Locate the cell with the specified text and output its [x, y] center coordinate. 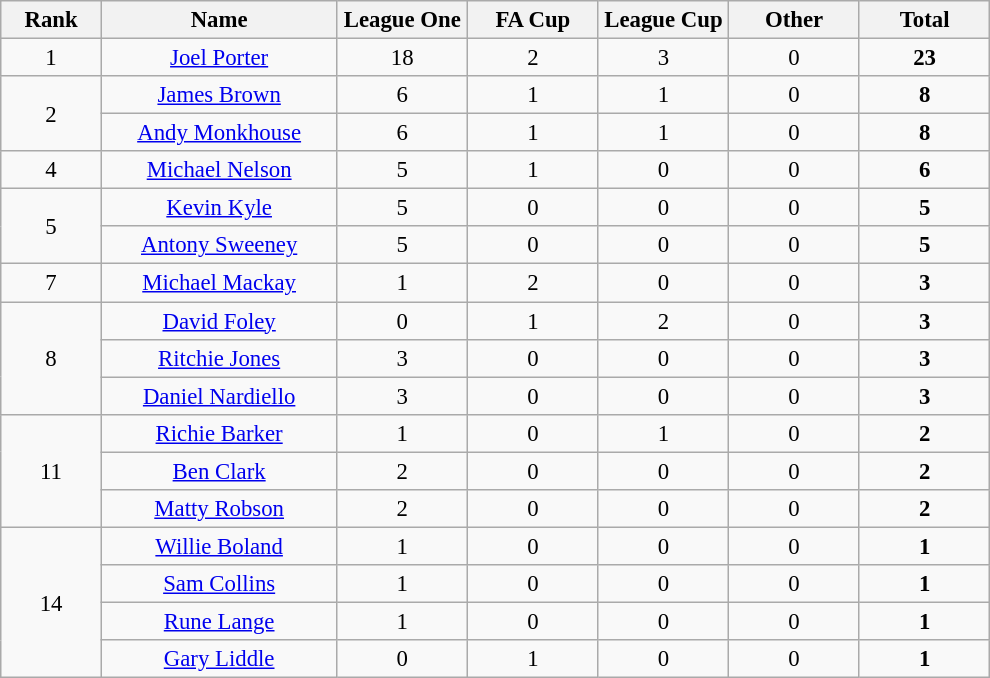
Rune Lange [219, 621]
Joel Porter [219, 58]
Willie Boland [219, 546]
David Foley [219, 321]
Gary Liddle [219, 659]
18 [402, 58]
Name [219, 20]
Michael Nelson [219, 170]
FA Cup [534, 20]
4 [52, 170]
Antony Sweeney [219, 245]
11 [52, 470]
James Brown [219, 95]
League Cup [664, 20]
Rank [52, 20]
Other [794, 20]
14 [52, 602]
23 [924, 58]
League One [402, 20]
Richie Barker [219, 433]
Ben Clark [219, 471]
7 [52, 283]
Matty Robson [219, 509]
Andy Monkhouse [219, 133]
Michael Mackay [219, 283]
Total [924, 20]
Sam Collins [219, 584]
Ritchie Jones [219, 358]
Daniel Nardiello [219, 396]
Kevin Kyle [219, 208]
